From the cell containing the given text, extract its center point as (X, Y) coordinate. 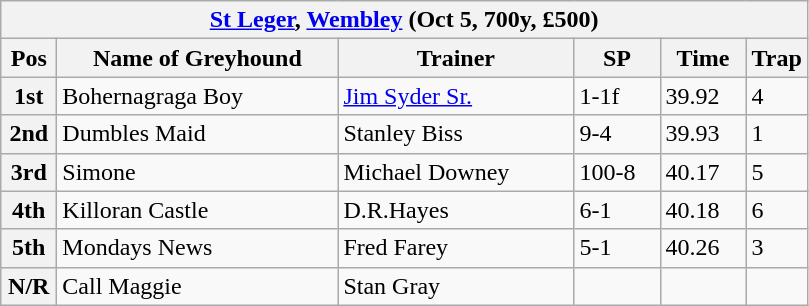
1 (776, 134)
Stan Gray (456, 286)
6-1 (617, 210)
3rd (29, 172)
6 (776, 210)
Stanley Biss (456, 134)
39.92 (703, 96)
Jim Syder Sr. (456, 96)
4th (29, 210)
40.26 (703, 248)
40.17 (703, 172)
Trap (776, 58)
Pos (29, 58)
9-4 (617, 134)
Killoran Castle (198, 210)
Bohernagraga Boy (198, 96)
Name of Greyhound (198, 58)
St Leger, Wembley (Oct 5, 700y, £500) (404, 20)
Fred Farey (456, 248)
SP (617, 58)
40.18 (703, 210)
4 (776, 96)
Mondays News (198, 248)
1st (29, 96)
3 (776, 248)
Michael Downey (456, 172)
5 (776, 172)
100-8 (617, 172)
2nd (29, 134)
1-1f (617, 96)
Call Maggie (198, 286)
N/R (29, 286)
5th (29, 248)
Trainer (456, 58)
39.93 (703, 134)
Time (703, 58)
5-1 (617, 248)
Dumbles Maid (198, 134)
Simone (198, 172)
D.R.Hayes (456, 210)
